Extract the (X, Y) coordinate from the center of the cell holding the provided text.  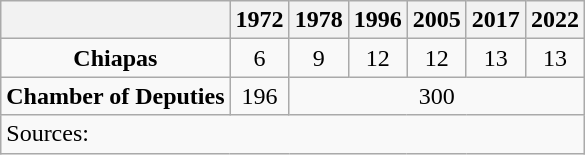
Sources: (293, 134)
2022 (554, 20)
9 (318, 58)
300 (436, 96)
Chiapas (116, 58)
Chamber of Deputies (116, 96)
6 (260, 58)
1972 (260, 20)
1996 (378, 20)
2005 (436, 20)
1978 (318, 20)
2017 (496, 20)
196 (260, 96)
